From the cell containing the given text, extract its center point as [X, Y] coordinate. 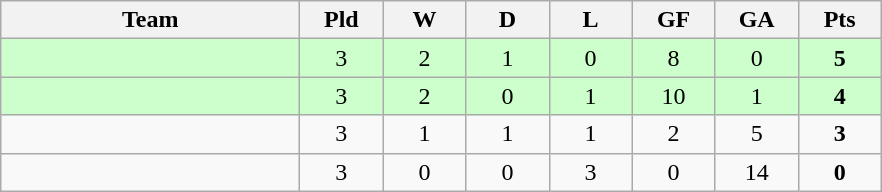
4 [840, 96]
L [590, 20]
8 [674, 58]
D [508, 20]
10 [674, 96]
GF [674, 20]
14 [756, 172]
Pld [342, 20]
Pts [840, 20]
Team [150, 20]
GA [756, 20]
W [424, 20]
